Scan for the cell matching the given text and deliver its [x, y] coordinate at center. 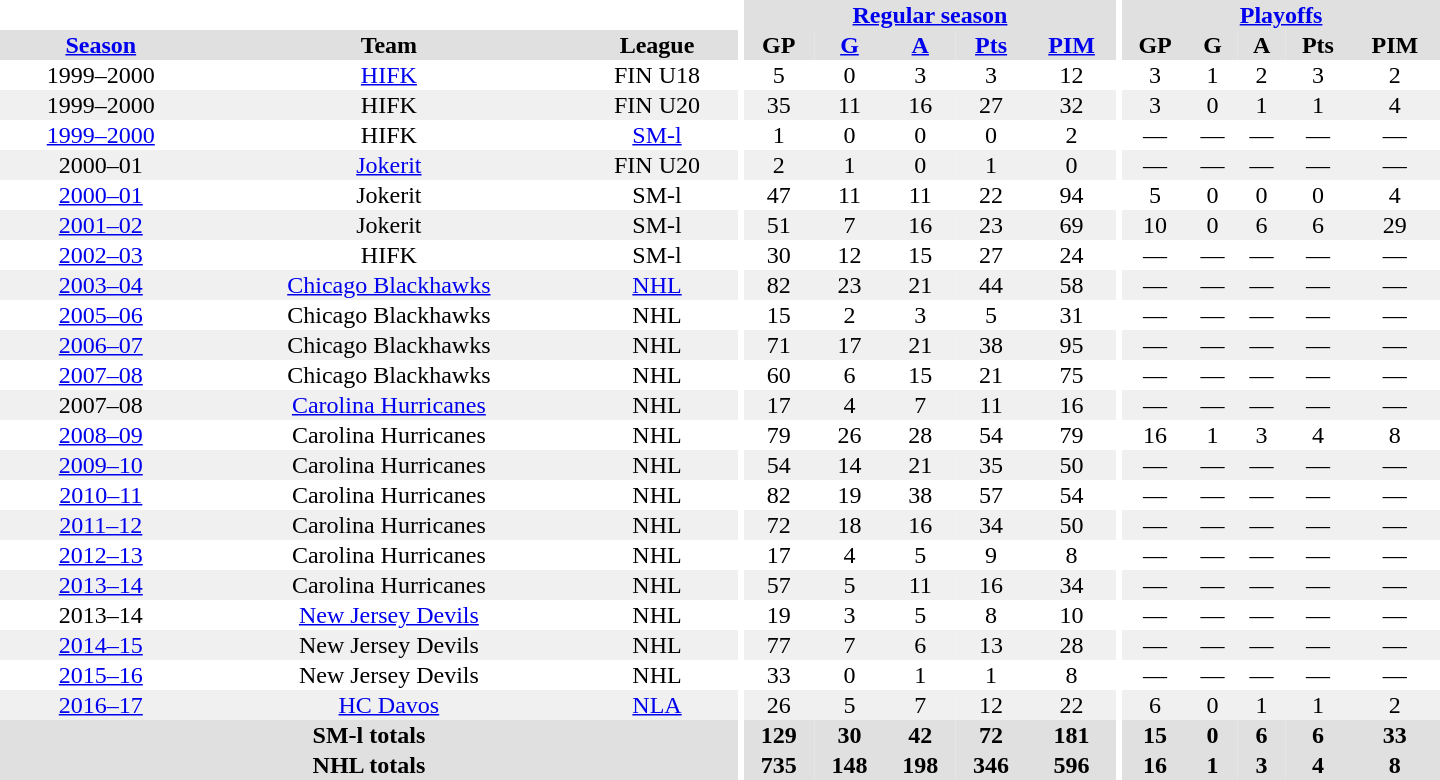
FIN U18 [657, 75]
League [657, 45]
71 [778, 345]
181 [1071, 735]
44 [992, 285]
77 [778, 645]
29 [1395, 225]
32 [1071, 105]
9 [992, 555]
95 [1071, 345]
69 [1071, 225]
47 [778, 195]
58 [1071, 285]
2016–17 [101, 705]
2002–03 [101, 255]
94 [1071, 195]
596 [1071, 765]
31 [1071, 315]
129 [778, 735]
2010–11 [101, 495]
42 [920, 735]
Playoffs [1281, 15]
SM-l totals [369, 735]
735 [778, 765]
Team [390, 45]
2011–12 [101, 525]
14 [850, 465]
60 [778, 375]
2006–07 [101, 345]
NLA [657, 705]
NHL totals [369, 765]
Regular season [930, 15]
2009–10 [101, 465]
2012–13 [101, 555]
198 [920, 765]
75 [1071, 375]
2015–16 [101, 675]
2005–06 [101, 315]
Season [101, 45]
148 [850, 765]
18 [850, 525]
346 [992, 765]
HC Davos [390, 705]
24 [1071, 255]
51 [778, 225]
2008–09 [101, 435]
2003–04 [101, 285]
2001–02 [101, 225]
13 [992, 645]
2014–15 [101, 645]
